Capture the cell that displays the provided text and extract its (X, Y) central coordinate. 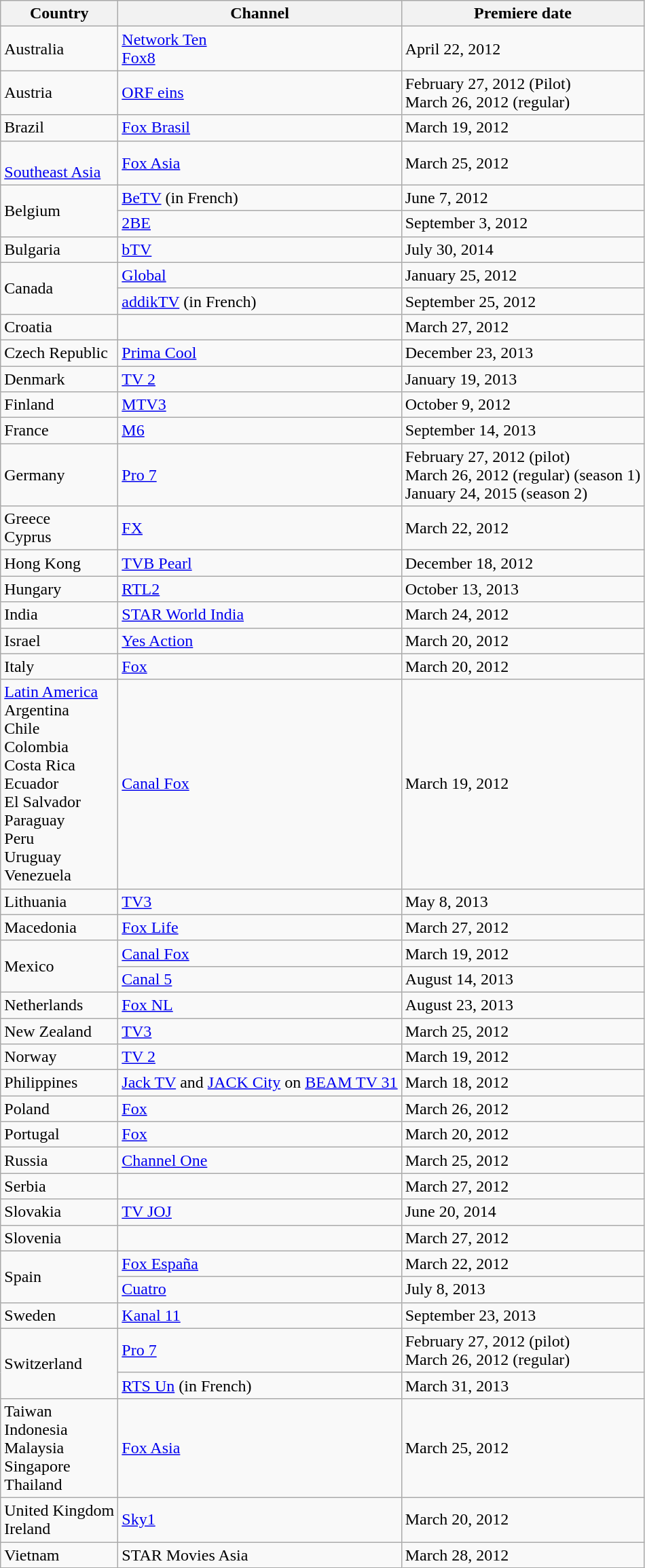
Hungary (60, 589)
Greece Cyprus (60, 529)
Southeast Asia (60, 163)
Finland (60, 405)
March 26, 2012 (523, 1109)
February 27, 2012 (pilot)March 26, 2012 (regular) (523, 1351)
Switzerland (60, 1363)
June 20, 2014 (523, 1212)
March 31, 2013 (523, 1385)
March 18, 2012 (523, 1083)
December 23, 2013 (523, 353)
October 9, 2012 (523, 405)
Network TenFox8 (259, 49)
Spain (60, 1277)
Poland (60, 1109)
TV JOJ (259, 1212)
September 14, 2013 (523, 431)
Italy (60, 666)
Denmark (60, 378)
Norway (60, 1057)
Fox España (259, 1264)
RTS Un (in French) (259, 1385)
Vietnam (60, 1555)
Czech Republic (60, 353)
January 19, 2013 (523, 378)
Premiere date (523, 14)
April 22, 2012 (523, 49)
Hong Kong (60, 563)
Bulgaria (60, 249)
Fox Brasil (259, 128)
Fox NL (259, 1005)
Portugal (60, 1135)
United Kingdom Ireland (60, 1519)
March 24, 2012 (523, 615)
BeTV (in French) (259, 198)
Philippines (60, 1083)
Kanal 11 (259, 1315)
Serbia (60, 1186)
TVB Pearl (259, 563)
June 7, 2012 (523, 198)
July 8, 2013 (523, 1289)
Jack TV and JACK City on BEAM TV 31 (259, 1083)
STAR Movies Asia (259, 1555)
Belgium (60, 211)
July 30, 2014 (523, 249)
May 8, 2013 (523, 902)
Prima Cool (259, 353)
Croatia (60, 327)
Taiwan Indonesia Malaysia Singapore Thailand (60, 1448)
Cuatro (259, 1289)
France (60, 431)
Israel (60, 641)
Global (259, 275)
October 13, 2013 (523, 589)
Macedonia (60, 927)
Lithuania (60, 902)
Channel (259, 14)
ORF eins (259, 92)
Channel One (259, 1160)
Russia (60, 1160)
Slovenia (60, 1238)
December 18, 2012 (523, 563)
Canada (60, 288)
March 28, 2012 (523, 1555)
Austria (60, 92)
August 14, 2013 (523, 979)
Slovakia (60, 1212)
FX (259, 529)
Country (60, 14)
Latin America Argentina Chile Colombia Costa Rica Ecuador El Salvador Paraguay Peru Uruguay Venezuela (60, 784)
addikTV (in French) (259, 301)
MTV3 (259, 405)
January 25, 2012 (523, 275)
India (60, 615)
Canal 5 (259, 979)
February 27, 2012 (pilot)March 26, 2012 (regular) (season 1) January 24, 2015 (season 2) (523, 475)
Netherlands (60, 1005)
September 23, 2013 (523, 1315)
Sky1 (259, 1519)
M6 (259, 431)
Mexico (60, 966)
STAR World India (259, 615)
Brazil (60, 128)
RTL2 (259, 589)
Australia (60, 49)
Sweden (60, 1315)
September 25, 2012 (523, 301)
bTV (259, 249)
September 3, 2012 (523, 224)
February 27, 2012 (Pilot)March 26, 2012 (regular) (523, 92)
Yes Action (259, 641)
New Zealand (60, 1031)
2BE (259, 224)
Germany (60, 475)
August 23, 2013 (523, 1005)
Fox Life (259, 927)
